Output the [X, Y] coordinate of the center of the cell containing the given text.  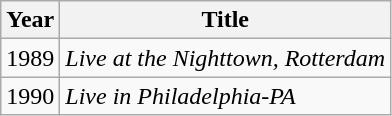
Title [226, 20]
Year [30, 20]
1989 [30, 58]
Live at the Nighttown, Rotterdam [226, 58]
Live in Philadelphia-PA [226, 96]
1990 [30, 96]
